From the cell containing the given text, extract its center point as [x, y] coordinate. 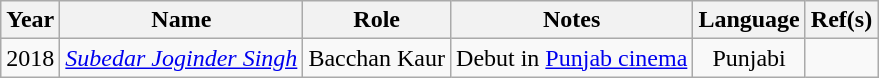
2018 [30, 58]
Ref(s) [841, 20]
Notes [572, 20]
Punjabi [749, 58]
Subedar Joginder Singh [182, 58]
Bacchan Kaur [377, 58]
Debut in Punjab cinema [572, 58]
Name [182, 20]
Role [377, 20]
Year [30, 20]
Language [749, 20]
